Return the [X, Y] coordinate for the center point of the cell that contains the specified text.  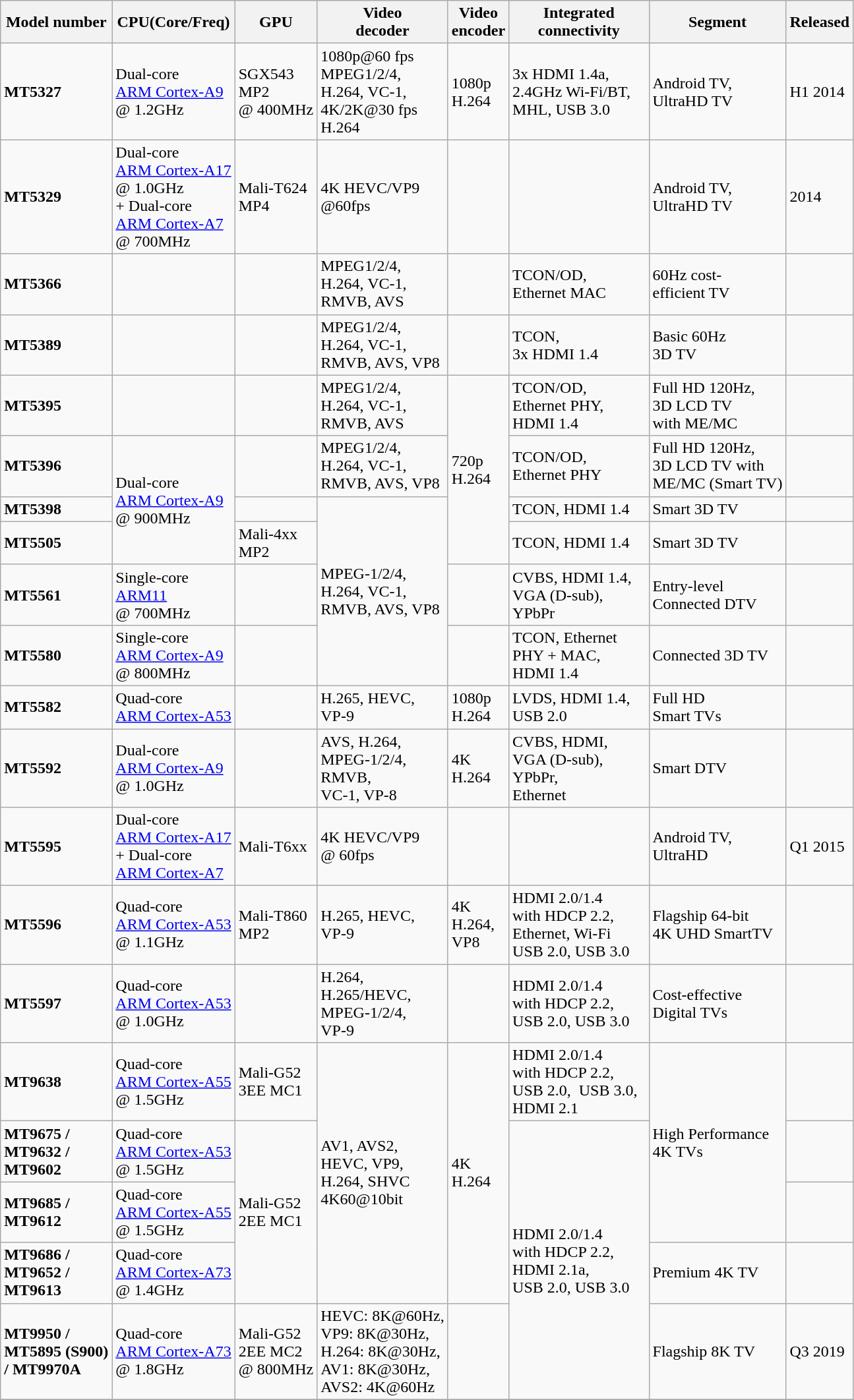
HDMI 2.0/1.4 with HDCP 2.2, USB 2.0, USB 3.0 [579, 1003]
Quad-core ARM Cortex-A53 @ 1.5GHz [173, 1152]
Quad-core ARM Cortex-A53 @ 1.0GHz [173, 1003]
Mali-G52 3EE MC1 [276, 1082]
TCON, 3x HDMI 1.4 [579, 345]
Full HD 120Hz, 3D LCD TV with ME/MC (Smart TV) [717, 466]
Dual-core ARM Cortex-A9 @ 1.0GHz [173, 769]
CPU(Core/Freq) [173, 22]
H1 2014 [820, 92]
Basic 60Hz 3D TV [717, 345]
CVBS, HDMI, VGA (D-sub), YPbPr, Ethernet [579, 769]
Q3 2019 [820, 1351]
Segment [717, 22]
LVDS, HDMI 1.4, USB 2.0 [579, 707]
TCON/OD, Ethernet PHY, HDMI 1.4 [579, 405]
60Hz cost-efficient TV [717, 284]
SGX543 MP2 @ 400MHz [276, 92]
1080p@60 fps MPEG1/2/4, H.264, VC-1, 4K/2K@30 fps H.264 [382, 92]
High Performance 4K TVs [717, 1143]
2014 [820, 196]
Dual-core ARM Cortex-A9 @ 900MHz [173, 500]
4K HEVC/VP9 @60fps [382, 196]
MPEG-1/2/4, H.264, VC-1, RMVB, AVS, VP8 [382, 591]
MT9950 /MT5895 (S900)/ MT9970A [57, 1351]
HEVC: 8K@60Hz, VP9: 8K@30Hz, H.264: 8K@30Hz, AV1: 8K@30Hz, AVS2: 4K@60Hz [382, 1351]
MT5389 [57, 345]
Mali-4xx MP2 [276, 543]
HDMI 2.0/1.4 with HDCP 2.2, HDMI 2.1a, USB 2.0, USB 3.0 [579, 1260]
HDMI 2.0/1.4 with HDCP 2.2, Ethernet, Wi-Fi USB 2.0, USB 3.0 [579, 925]
MT9686 /MT9652 /MT9613 [57, 1273]
TCON/OD, Ethernet PHY [579, 466]
Q1 2015 [820, 846]
Full HD 120Hz, 3D LCD TV with ME/MC [717, 405]
Integrated connectivity [579, 22]
Connected 3D TV [717, 655]
Mali-G52 2EE MC2 @ 800MHz [276, 1351]
Quad-core ARM Cortex-A73 @ 1.4GHz [173, 1273]
GPU [276, 22]
MT5366 [57, 284]
CVBS, HDMI 1.4, VGA (D-sub), YPbPr [579, 595]
TCON, Ethernet PHY + MAC, HDMI 1.4 [579, 655]
Video encoder [478, 22]
Premium 4K TV [717, 1273]
Dual-core ARM Cortex-A17 @ 1.0GHz + Dual-core ARM Cortex-A7 @ 700MHz [173, 196]
Quad-core ARM Cortex-A73 @ 1.8GHz [173, 1351]
Mali-T624 MP4 [276, 196]
Mali-G52 2EE MC1 [276, 1212]
HDMI 2.0/1.4 with HDCP 2.2, USB 2.0, USB 3.0, HDMI 2.1 [579, 1082]
AVS, H.264, MPEG-1/2/4, RMVB, VC-1, VP-8 [382, 769]
MT5505 [57, 543]
TCON/OD, Ethernet MAC [579, 284]
Dual-core ARM Cortex-A17 + Dual-core ARM Cortex-A7 [173, 846]
Mali-T860 MP2 [276, 925]
MT5596 [57, 925]
Mali-T6xx [276, 846]
Single-core ARM Cortex-A9 @ 800MHz [173, 655]
MT5592 [57, 769]
MT5396 [57, 466]
MT9638 [57, 1082]
Cost-effective Digital TVs [717, 1003]
Quad-core ARM Cortex-A53 [173, 707]
MT5398 [57, 509]
Full HD Smart TVs [717, 707]
Released [820, 22]
H.264, H.265/HEVC, MPEG-1/2/4, VP-9 [382, 1003]
Entry-level Connected DTV [717, 595]
MT5395 [57, 405]
Flagship 8K TV [717, 1351]
Single-core ARM11 @ 700MHz [173, 595]
MT5561 [57, 595]
MT5582 [57, 707]
Quad-core ARM Cortex-A53 @ 1.1GHz [173, 925]
MT5597 [57, 1003]
Video decoder [382, 22]
Model number [57, 22]
MT5327 [57, 92]
MT5595 [57, 846]
Flagship 64-bit 4K UHD SmartTV [717, 925]
AV1, AVS2, HEVC, VP9, H.264, SHVC 4K60@10bit [382, 1173]
MT5580 [57, 655]
MT9675 /MT9632 /MT9602 [57, 1152]
Android TV, UltraHD [717, 846]
Smart DTV [717, 769]
Dual-core ARM Cortex-A9 @ 1.2GHz [173, 92]
4K H.264, VP8 [478, 925]
MT9685 /MT9612 [57, 1212]
3x HDMI 1.4a, 2.4GHz Wi-Fi/BT, MHL, USB 3.0 [579, 92]
4K HEVC/VP9 @ 60fps [382, 846]
MT5329 [57, 196]
720p H.264 [478, 469]
